Determine the (x, y) coordinate at the center of the cell enclosing the given text.  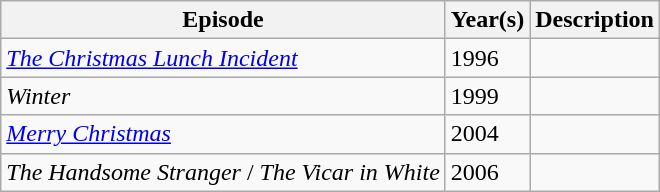
The Handsome Stranger / The Vicar in White (224, 172)
Description (595, 20)
Winter (224, 96)
Merry Christmas (224, 134)
2004 (487, 134)
1996 (487, 58)
Episode (224, 20)
1999 (487, 96)
The Christmas Lunch Incident (224, 58)
Year(s) (487, 20)
2006 (487, 172)
